Locate the cell with the specified text and output its (X, Y) center coordinate. 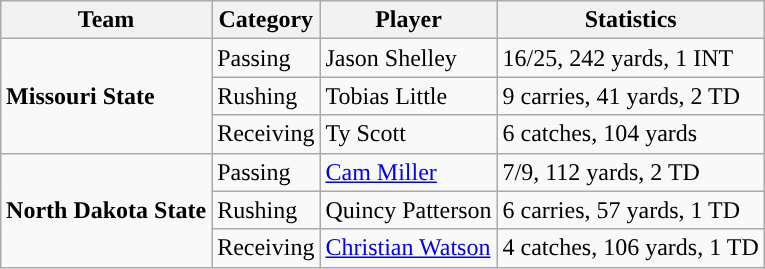
6 catches, 104 yards (630, 134)
Jason Shelley (408, 58)
North Dakota State (106, 210)
Player (408, 20)
Christian Watson (408, 248)
9 carries, 41 yards, 2 TD (630, 96)
Cam Miller (408, 172)
7/9, 112 yards, 2 TD (630, 172)
Missouri State (106, 96)
6 carries, 57 yards, 1 TD (630, 210)
16/25, 242 yards, 1 INT (630, 58)
Team (106, 20)
Quincy Patterson (408, 210)
4 catches, 106 yards, 1 TD (630, 248)
Ty Scott (408, 134)
Category (266, 20)
Statistics (630, 20)
Tobias Little (408, 96)
